Pinpoint the cell where the given text exists, returning its [x, y] midpoint coordinate. 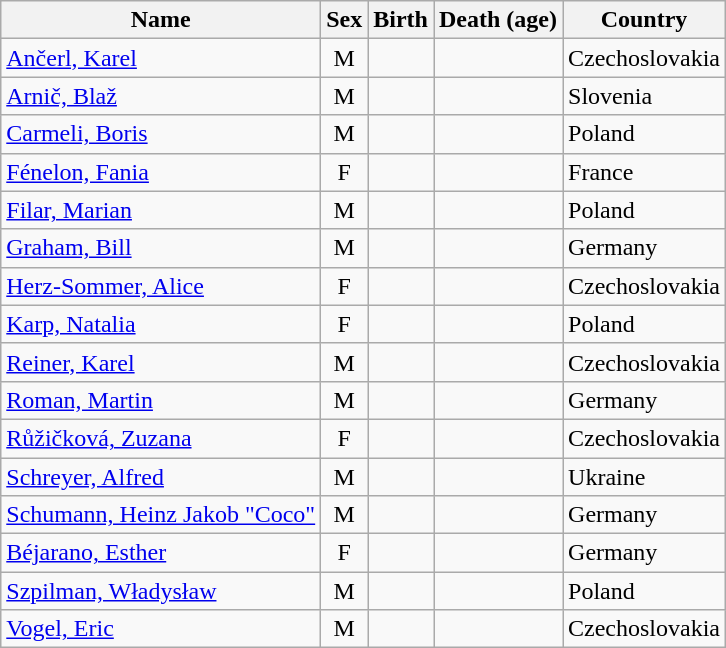
Roman, Martin [161, 400]
Name [161, 20]
Reiner, Karel [161, 362]
Carmeli, Boris [161, 134]
Karp, Natalia [161, 324]
France [644, 172]
Arnič, Blaž [161, 96]
Ukraine [644, 477]
Fénelon, Fania [161, 172]
Country [644, 20]
Růžičková, Zuzana [161, 438]
Herz-Sommer, Alice [161, 286]
Slovenia [644, 96]
Szpilman, Władysław [161, 591]
Béjarano, Esther [161, 553]
Schreyer, Alfred [161, 477]
Graham, Bill [161, 248]
Schumann, Heinz Jakob "Coco" [161, 515]
Birth [401, 20]
Sex [344, 20]
Ančerl, Karel [161, 58]
Vogel, Eric [161, 629]
Filar, Marian [161, 210]
Death (age) [498, 20]
